Provide the (X, Y) coordinate of the cell's center where the given text is located.  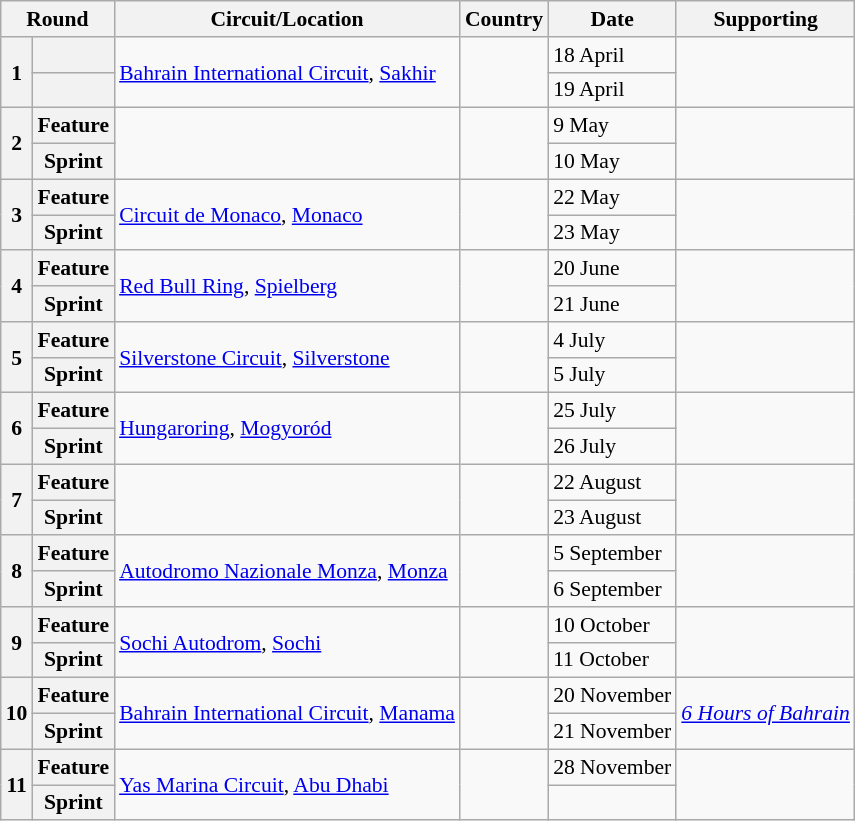
10 October (612, 625)
Country (504, 19)
Circuit de Monaco, Monaco (287, 214)
22 August (612, 482)
Circuit/Location (287, 19)
23 May (612, 233)
Autodromo Nazionale Monza, Monza (287, 572)
9 (17, 642)
10 May (612, 162)
28 November (612, 767)
6 Hours of Bahrain (766, 714)
5 July (612, 375)
22 May (612, 197)
Round (58, 19)
5 (17, 358)
Supporting (766, 19)
Bahrain International Circuit, Manama (287, 714)
Hungaroring, Mogyoród (287, 428)
20 November (612, 696)
Red Bull Ring, Spielberg (287, 286)
19 April (612, 90)
Yas Marina Circuit, Abu Dhabi (287, 784)
Sochi Autodrom, Sochi (287, 642)
21 June (612, 304)
4 July (612, 340)
25 July (612, 411)
2 (17, 144)
7 (17, 500)
6 September (612, 589)
23 August (612, 518)
Silverstone Circuit, Silverstone (287, 358)
21 November (612, 732)
10 (17, 714)
20 June (612, 269)
4 (17, 286)
Date (612, 19)
11 October (612, 660)
5 September (612, 554)
Bahrain International Circuit, Sakhir (287, 72)
3 (17, 214)
8 (17, 572)
9 May (612, 126)
6 (17, 428)
18 April (612, 55)
1 (17, 72)
11 (17, 784)
26 July (612, 447)
